Identify which cell holds the provided text, then report its [x, y] central coordinate. 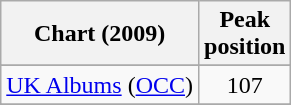
UK Albums (OCC) [100, 85]
Peakposition [245, 34]
Chart (2009) [100, 34]
107 [245, 85]
